Capture the cell that displays the provided text and extract its (x, y) central coordinate. 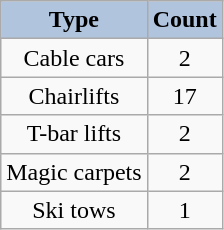
17 (184, 96)
Cable cars (74, 58)
Type (74, 20)
Chairlifts (74, 96)
Count (184, 20)
Magic carpets (74, 172)
Ski tows (74, 210)
1 (184, 210)
T-bar lifts (74, 134)
